Search for the cell housing the specified text and yield its [x, y] center coordinate. 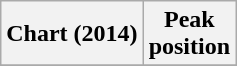
Chart (2014) [72, 34]
Peakposition [189, 34]
